Scan for the cell matching the given text and deliver its (X, Y) coordinate at center. 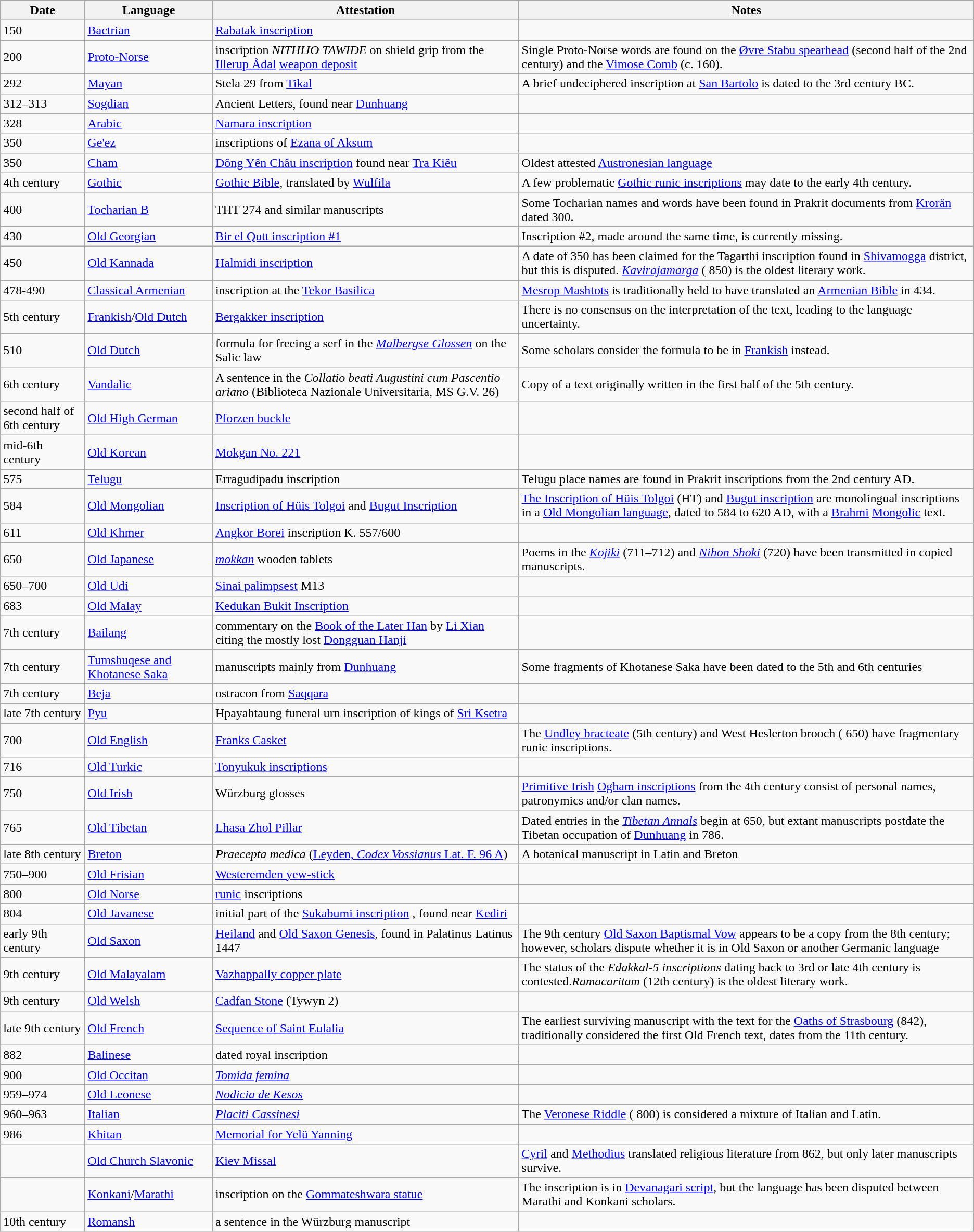
Some Tocharian names and words have been found in Prakrit documents from Krorän dated 300. (746, 209)
Hpayahtaung funeral urn inscription of kings of Sri Ksetra (365, 713)
Gothic Bible, translated by Wulfila (365, 183)
611 (43, 533)
mokkan wooden tablets (365, 560)
6th century (43, 385)
inscriptions of Ezana of Aksum (365, 143)
10th century (43, 1222)
a sentence in the Würzburg manuscript (365, 1222)
Frankish/Old Dutch (149, 317)
Old Church Slavonic (149, 1161)
Sogdian (149, 103)
Tonyukuk inscriptions (365, 767)
The Veronese Riddle ( 800) is considered a mixture of Italian and Latin. (746, 1114)
Telugu place names are found in Prakrit inscriptions from the 2nd century AD. (746, 479)
Old Malayalam (149, 975)
Old Japanese (149, 560)
430 (43, 236)
Old Dutch (149, 351)
650–700 (43, 586)
Tomida femina (365, 1074)
Old Norse (149, 894)
804 (43, 914)
Breton (149, 854)
312–313 (43, 103)
Bailang (149, 632)
Gothic (149, 183)
Old Georgian (149, 236)
Namara inscription (365, 123)
Cham (149, 163)
Praecepta medica (Leyden, Codex Vossianus Lat. F. 96 A) (365, 854)
959–974 (43, 1094)
Inscription #2, made around the same time, is currently missing. (746, 236)
mid-6th century (43, 452)
THT 274 and similar manuscripts (365, 209)
400 (43, 209)
Inscription of Hüis Tolgoi and Bugut Inscription (365, 505)
Old Tibetan (149, 828)
800 (43, 894)
A botanical manuscript in Latin and Breton (746, 854)
A sentence in the Collatio beati Augustini cum Pascentio ariano (Biblioteca Nazionale Universitaria, MS G.V. 26) (365, 385)
Old French (149, 1028)
Arabic (149, 123)
750 (43, 794)
986 (43, 1134)
450 (43, 263)
formula for freeing a serf in the Malbergse Glossen on the Salic law (365, 351)
inscription NITHIJO TAWIDE on shield grip from the Illerup Ådal weapon deposit (365, 57)
Cyril and Methodius translated religious literature from 862, but only later manuscripts survive. (746, 1161)
Tumshuqese and Khotanese Saka (149, 667)
Memorial for Yelü Yanning (365, 1134)
early 9th century (43, 940)
Old Udi (149, 586)
Bactrian (149, 30)
Franks Casket (365, 740)
Old Korean (149, 452)
Rabatak inscription (365, 30)
Sequence of Saint Eulalia (365, 1028)
292 (43, 84)
Oldest attested Austronesian language (746, 163)
Old High German (149, 418)
Ancient Letters, found near Dunhuang (365, 103)
Telugu (149, 479)
Konkani/Marathi (149, 1195)
Copy of a text originally written in the first half of the 5th century. (746, 385)
Vazhappally copper plate (365, 975)
5th century (43, 317)
Beja (149, 693)
Bir el Qutt inscription #1 (365, 236)
Primitive Irish Ogham inscriptions from the 4th century consist of personal names, patronymics and/or clan names. (746, 794)
Old Leonese (149, 1094)
150 (43, 30)
inscription on the Gommateshwara statue (365, 1195)
dated royal inscription (365, 1055)
Single Proto-Norse words are found on the Øvre Stabu spearhead (second half of the 2nd century) and the Vimose Comb (c. 160). (746, 57)
Dated entries in the Tibetan Annals begin at 650, but extant manuscripts postdate the Tibetan occupation of Dunhuang in 786. (746, 828)
Old Kannada (149, 263)
510 (43, 351)
Old Saxon (149, 940)
Angkor Borei inscription K. 557/600 (365, 533)
Heiland and Old Saxon Genesis, found in Palatinus Latinus 1447 (365, 940)
Lhasa Zhol Pillar (365, 828)
Balinese (149, 1055)
584 (43, 505)
Ge'ez (149, 143)
Date (43, 10)
900 (43, 1074)
Old Welsh (149, 1001)
Nodicia de Kesos (365, 1094)
328 (43, 123)
A brief undeciphered inscription at San Bartolo is dated to the 3rd century BC. (746, 84)
Halmidi inscription (365, 263)
Placiti Cassinesi (365, 1114)
late 9th century (43, 1028)
Đông Yên Châu inscription found near Tra Kiêu (365, 163)
Cadfan Stone (Tywyn 2) (365, 1001)
Language (149, 10)
Pforzen buckle (365, 418)
Some fragments of Khotanese Saka have been dated to the 5th and 6th centuries (746, 667)
200 (43, 57)
inscription at the Tekor Basilica (365, 290)
Sinai palimpsest M13 (365, 586)
Tocharian B (149, 209)
Old Turkic (149, 767)
Romansh (149, 1222)
The inscription is in Devanagari script, but the language has been disputed between Marathi and Konkani scholars. (746, 1195)
Khitan (149, 1134)
765 (43, 828)
A few problematic Gothic runic inscriptions may date to the early 4th century. (746, 183)
882 (43, 1055)
initial part of the Sukabumi inscription , found near Kediri (365, 914)
manuscripts mainly from Dunhuang (365, 667)
Stela 29 from Tikal (365, 84)
Attestation (365, 10)
Classical Armenian (149, 290)
Vandalic (149, 385)
Old Irish (149, 794)
There is no consensus on the interpretation of the text, leading to the language uncertainty. (746, 317)
Poems in the Kojiki (711–712) and Nihon Shoki (720) have been transmitted in copied manuscripts. (746, 560)
Notes (746, 10)
Old Khmer (149, 533)
700 (43, 740)
Westeremden yew-stick (365, 874)
Old English (149, 740)
Italian (149, 1114)
Mesrop Mashtots is traditionally held to have translated an Armenian Bible in 434. (746, 290)
Mokgan No. 221 (365, 452)
Würzburg glosses (365, 794)
Old Mongolian (149, 505)
683 (43, 606)
Pyu (149, 713)
Old Frisian (149, 874)
478-490 (43, 290)
4th century (43, 183)
Kedukan Bukit Inscription (365, 606)
second half of 6th century (43, 418)
Old Occitan (149, 1074)
Kiev Missal (365, 1161)
Old Malay (149, 606)
ostracon from Saqqara (365, 693)
Old Javanese (149, 914)
750–900 (43, 874)
The Undley bracteate (5th century) and West Heslerton brooch ( 650) have fragmentary runic inscriptions. (746, 740)
575 (43, 479)
Some scholars consider the formula to be in Frankish instead. (746, 351)
commentary on the Book of the Later Han by Li Xian citing the mostly lost Dongguan Hanji (365, 632)
runic inscriptions (365, 894)
late 8th century (43, 854)
960–963 (43, 1114)
Erragudipadu inscription (365, 479)
716 (43, 767)
Mayan (149, 84)
The status of the Edakkal-5 inscriptions dating back to 3rd or late 4th century is contested.Ramacaritam (12th century) is the oldest literary work. (746, 975)
650 (43, 560)
Bergakker inscription (365, 317)
Proto-Norse (149, 57)
late 7th century (43, 713)
